Provide the [X, Y] coordinate of the cell's center where the given text is located.  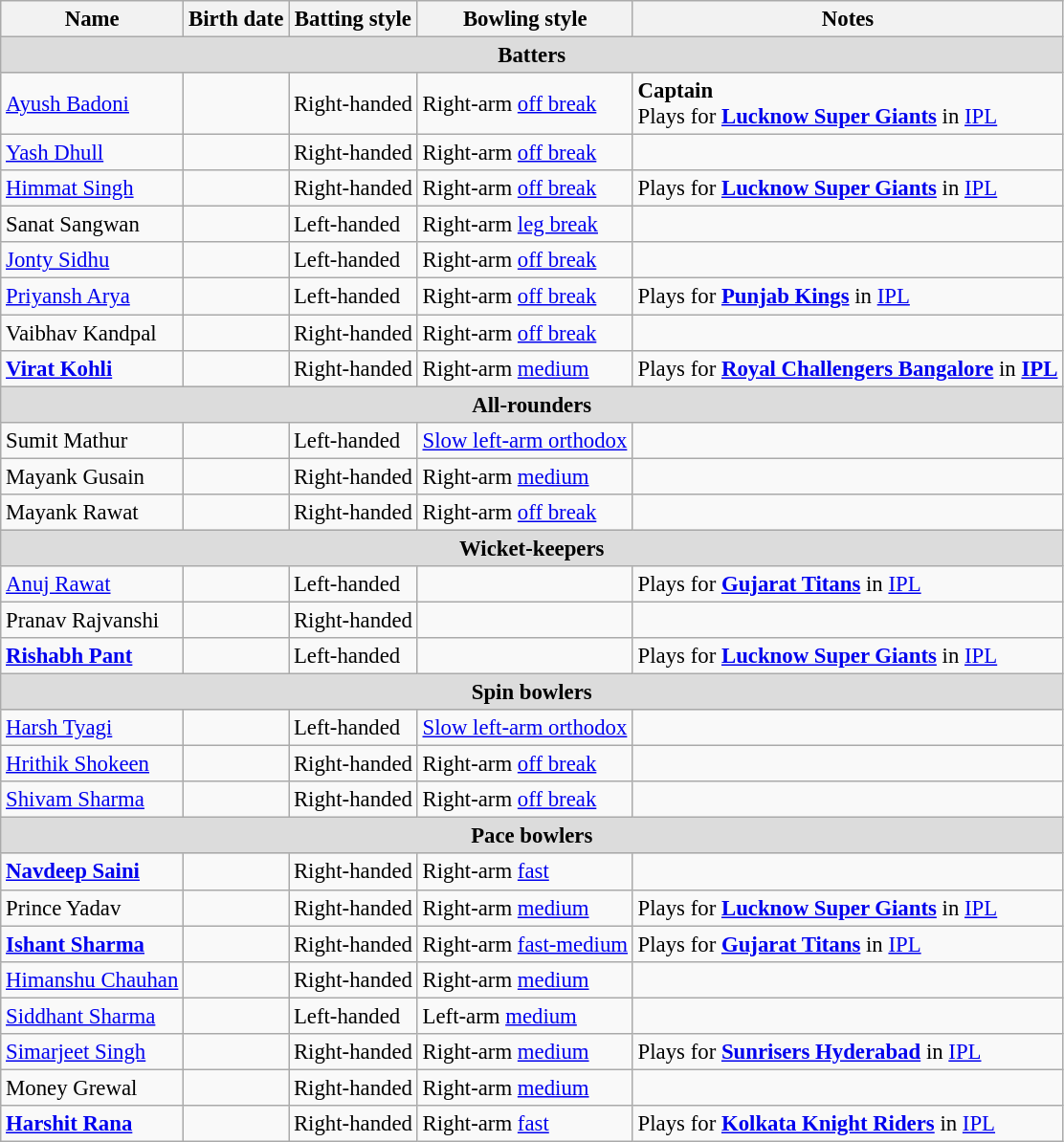
Jonty Sidhu [92, 261]
Spin bowlers [532, 692]
Pace bowlers [532, 836]
Prince Yadav [92, 908]
Sanat Sangwan [92, 225]
Captain Plays for Lucknow Super Giants in IPL [848, 103]
Himanshu Chauhan [92, 979]
Name [92, 19]
Plays for Punjab Kings in IPL [848, 296]
Batters [532, 55]
Siddhant Sharma [92, 1016]
Plays for Royal Challengers Bangalore in IPL [848, 368]
Sumit Mathur [92, 440]
Anuj Rawat [92, 584]
Batting style [354, 19]
Himmat Singh [92, 188]
Virat Kohli [92, 368]
Plays for Sunrisers Hyderabad in IPL [848, 1052]
Left-arm medium [524, 1016]
Ayush Badoni [92, 103]
Yash Dhull [92, 153]
All-rounders [532, 405]
Money Grewal [92, 1087]
Bowling style [524, 19]
Birth date [236, 19]
Harsh Tyagi [92, 728]
Priyansh Arya [92, 296]
Rishabh Pant [92, 656]
Shivam Sharma [92, 800]
Navdeep Saini [92, 872]
Hrithik Shokeen [92, 764]
Vaibhav Kandpal [92, 333]
Right-arm fast-medium [524, 944]
Simarjeet Singh [92, 1052]
Notes [848, 19]
Plays for Kolkata Knight Riders in IPL [848, 1124]
Wicket-keepers [532, 548]
Harshit Rana [92, 1124]
Pranav Rajvanshi [92, 620]
Mayank Rawat [92, 513]
Right-arm leg break [524, 225]
Ishant Sharma [92, 944]
Mayank Gusain [92, 476]
